Capture the cell that displays the provided text and extract its (X, Y) central coordinate. 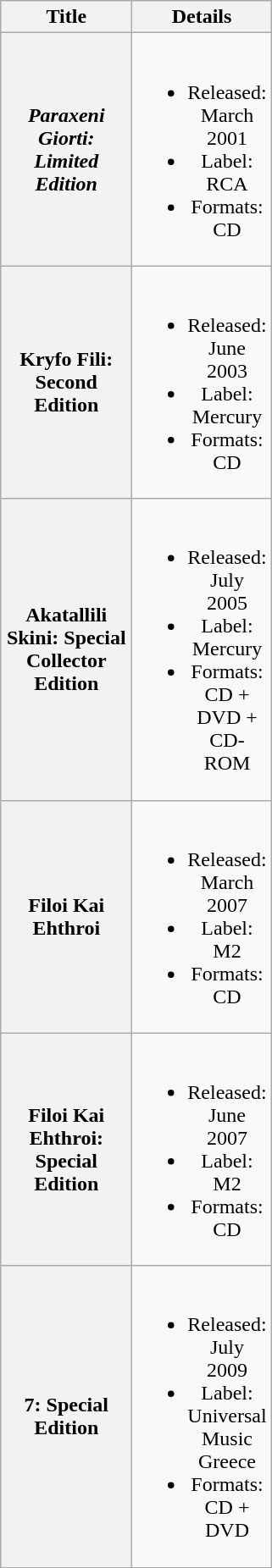
Title (66, 17)
Released: July 2009Label: Universal Music GreeceFormats: CD + DVD (202, 1416)
7: Special Edition (66, 1416)
Filoi Kai Ehthroi (66, 916)
Paraxeni Giorti: Limited Edition (66, 149)
Released: March 2001Label: RCAFormats: CD (202, 149)
Details (202, 17)
Released: March 2007Label: M2Formats: CD (202, 916)
Akatallili Skini: Special Collector Edition (66, 649)
Released: July 2005Label: MercuryFormats: CD + DVD + CD-ROM (202, 649)
Released: June 2007Label: M2Formats: CD (202, 1150)
Kryfo Fili: Second Edition (66, 383)
Filoi Kai Ehthroi: Special Edition (66, 1150)
Released: June 2003Label: MercuryFormats: CD (202, 383)
